Scan for the cell matching the given text and deliver its [x, y] coordinate at center. 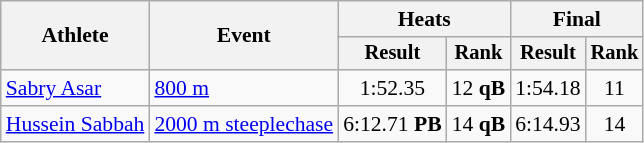
Athlete [76, 36]
Final [576, 19]
2000 m steeplechase [244, 124]
11 [615, 88]
1:52.35 [392, 88]
Event [244, 36]
Heats [424, 19]
800 m [244, 88]
6:12.71 PB [392, 124]
14 qB [479, 124]
Hussein Sabbah [76, 124]
6:14.93 [548, 124]
Sabry Asar [76, 88]
1:54.18 [548, 88]
12 qB [479, 88]
14 [615, 124]
